Pinpoint the cell where the given text exists, returning its (X, Y) midpoint coordinate. 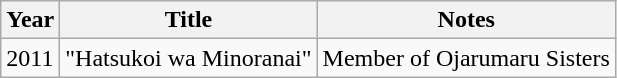
Member of Ojarumaru Sisters (466, 58)
Title (188, 20)
"Hatsukoi wa Minoranai" (188, 58)
2011 (30, 58)
Year (30, 20)
Notes (466, 20)
